For the text-containing cell, return its midpoint in [x, y] coordinate format. 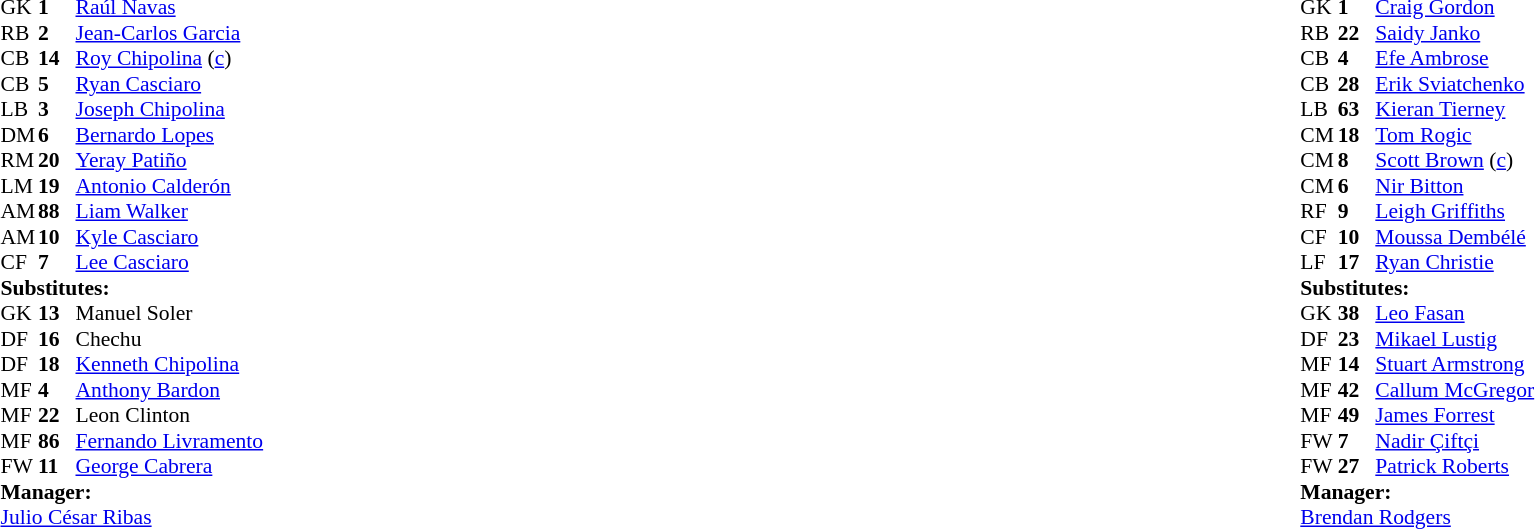
Kyle Casciaro [170, 237]
Erik Sviatchenko [1454, 84]
Moussa Dembélé [1454, 237]
LF [1319, 263]
RM [19, 161]
Bernardo Lopes [170, 135]
Scott Brown (c) [1454, 161]
Mikael Lustig [1454, 339]
RF [1319, 211]
Joseph Chipolina [170, 109]
Liam Walker [170, 211]
George Cabrera [170, 467]
3 [57, 109]
Leon Clinton [170, 415]
Anthony Bardon [170, 390]
Stuart Armstrong [1454, 365]
Ryan Casciaro [170, 84]
Lee Casciaro [170, 263]
Tom Rogic [1454, 135]
5 [57, 84]
23 [1357, 339]
28 [1357, 84]
9 [1357, 211]
42 [1357, 390]
LM [19, 186]
2 [57, 33]
88 [57, 211]
Kenneth Chipolina [170, 365]
James Forrest [1454, 415]
17 [1357, 263]
49 [1357, 415]
Nadir Çiftçi [1454, 441]
8 [1357, 161]
Yeray Patiño [170, 161]
13 [57, 313]
Roy Chipolina (c) [170, 59]
Leigh Griffiths [1454, 211]
Nir Bitton [1454, 186]
Fernando Livramento [170, 441]
Kieran Tierney [1454, 109]
11 [57, 467]
Manuel Soler [170, 313]
86 [57, 441]
Ryan Christie [1454, 263]
19 [57, 186]
Efe Ambrose [1454, 59]
DM [19, 135]
16 [57, 339]
Patrick Roberts [1454, 467]
Antonio Calderón [170, 186]
Chechu [170, 339]
38 [1357, 313]
Leo Fasan [1454, 313]
Jean-Carlos Garcia [170, 33]
Callum McGregor [1454, 390]
20 [57, 161]
Saidy Janko [1454, 33]
27 [1357, 467]
63 [1357, 109]
